For the text-containing cell, return its midpoint in (x, y) coordinate format. 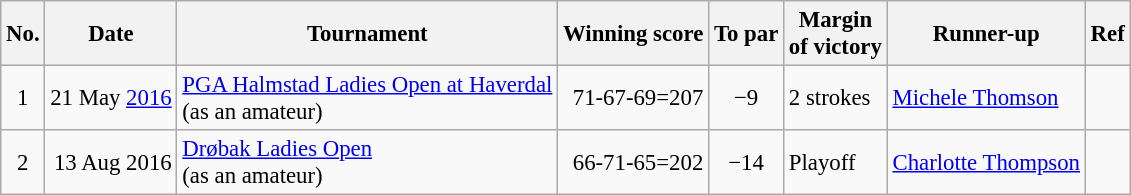
Marginof victory (836, 34)
1 (23, 98)
Date (111, 34)
21 May 2016 (111, 98)
Michele Thomson (986, 98)
Charlotte Thompson (986, 162)
13 Aug 2016 (111, 162)
No. (23, 34)
−9 (746, 98)
66-71-65=202 (634, 162)
PGA Halmstad Ladies Open at Haverdal(as an amateur) (368, 98)
Winning score (634, 34)
71-67-69=207 (634, 98)
Tournament (368, 34)
Playoff (836, 162)
−14 (746, 162)
Runner-up (986, 34)
2 (23, 162)
Ref (1108, 34)
Drøbak Ladies Open(as an amateur) (368, 162)
To par (746, 34)
2 strokes (836, 98)
